Identify which cell holds the provided text, then report its (X, Y) central coordinate. 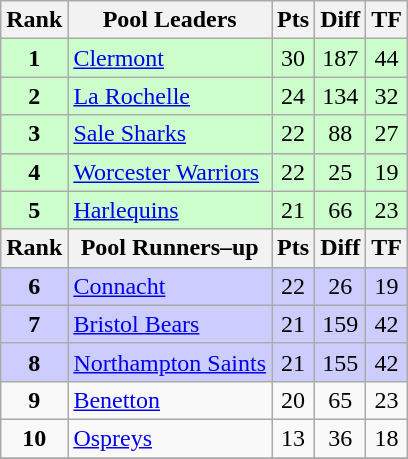
4 (34, 172)
Harlequins (170, 210)
32 (387, 96)
La Rochelle (170, 96)
25 (340, 172)
30 (294, 58)
66 (340, 210)
27 (387, 134)
8 (34, 362)
24 (294, 96)
Worcester Warriors (170, 172)
Connacht (170, 286)
Benetton (170, 400)
2 (34, 96)
20 (294, 400)
Northampton Saints (170, 362)
155 (340, 362)
65 (340, 400)
6 (34, 286)
26 (340, 286)
7 (34, 324)
187 (340, 58)
13 (294, 438)
88 (340, 134)
134 (340, 96)
Ospreys (170, 438)
5 (34, 210)
36 (340, 438)
3 (34, 134)
1 (34, 58)
159 (340, 324)
9 (34, 400)
Sale Sharks (170, 134)
10 (34, 438)
18 (387, 438)
Pool Leaders (170, 20)
Bristol Bears (170, 324)
Pool Runners–up (170, 248)
Clermont (170, 58)
44 (387, 58)
